For the text-containing cell, return its midpoint in (X, Y) coordinate format. 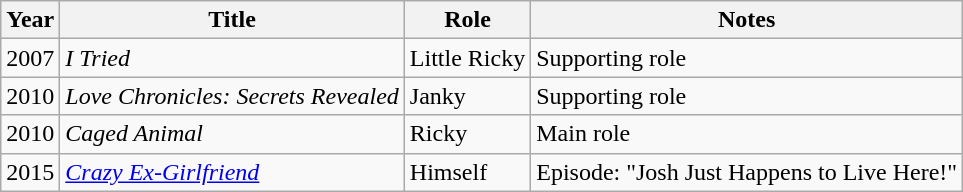
Little Ricky (467, 58)
Love Chronicles: Secrets Revealed (232, 96)
2015 (30, 172)
I Tried (232, 58)
Caged Animal (232, 134)
Janky (467, 96)
Crazy Ex-Girlfriend (232, 172)
Ricky (467, 134)
Year (30, 20)
Role (467, 20)
2007 (30, 58)
Episode: "Josh Just Happens to Live Here!" (747, 172)
Notes (747, 20)
Title (232, 20)
Himself (467, 172)
Main role (747, 134)
